Return the [x, y] coordinate for the center point of the cell that contains the specified text.  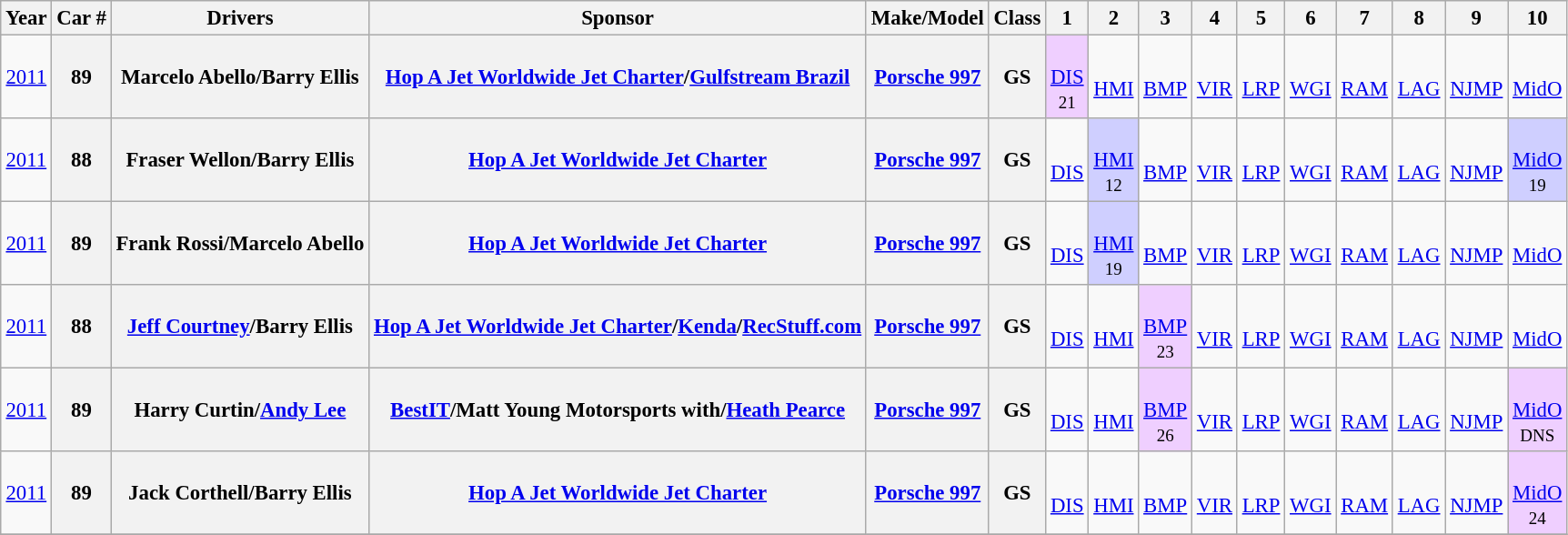
Hop A Jet Worldwide Jet Charter/Kenda/RecStuff.com [618, 327]
Harry Curtin/Andy Lee [240, 410]
10 [1537, 18]
BMP26 [1166, 410]
HMI19 [1113, 244]
MidODNS [1537, 410]
3 [1166, 18]
2 [1113, 18]
7 [1364, 18]
Car # [82, 18]
5 [1261, 18]
Fraser Wellon/Barry Ellis [240, 160]
6 [1311, 18]
1 [1068, 18]
BMP23 [1166, 327]
Class [1017, 18]
HMI12 [1113, 160]
Marcelo Abello/Barry Ellis [240, 77]
Sponsor [618, 18]
MidO24 [1537, 493]
4 [1215, 18]
DIS21 [1068, 77]
Make/Model [928, 18]
BestIT/Matt Young Motorsports with/Heath Pearce [618, 410]
Hop A Jet Worldwide Jet Charter/Gulfstream Brazil [618, 77]
Year [26, 18]
Jack Corthell/Barry Ellis [240, 493]
9 [1477, 18]
Jeff Courtney/Barry Ellis [240, 327]
MidO19 [1537, 160]
Drivers [240, 18]
8 [1419, 18]
Frank Rossi/Marcelo Abello [240, 244]
